Identify which cell holds the provided text, then report its [x, y] central coordinate. 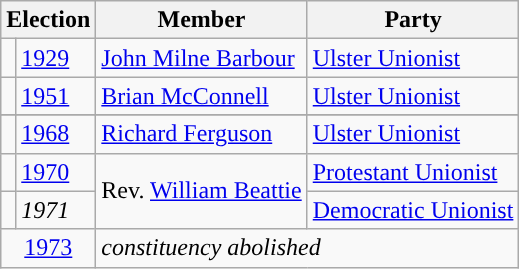
1973 [48, 248]
Brian McConnell [202, 96]
Democratic Unionist [413, 210]
Protestant Unionist [413, 172]
1971 [56, 210]
Election [48, 20]
Rev. William Beattie [202, 191]
Richard Ferguson [202, 134]
constituency abolished [308, 248]
John Milne Barbour [202, 58]
Party [413, 20]
1929 [56, 58]
1951 [56, 96]
1970 [56, 172]
Member [202, 20]
1968 [56, 134]
